Pinpoint the cell where the given text exists, returning its (X, Y) midpoint coordinate. 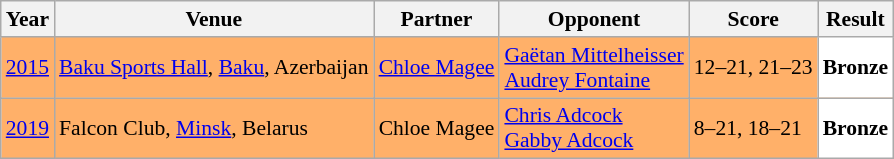
Baku Sports Hall, Baku, Azerbaijan (214, 68)
Opponent (594, 19)
12–21, 21–23 (754, 68)
Venue (214, 19)
Gaëtan Mittelheisser Audrey Fontaine (594, 68)
8–21, 18–21 (754, 128)
Result (856, 19)
2015 (28, 68)
Falcon Club, Minsk, Belarus (214, 128)
Year (28, 19)
2019 (28, 128)
Partner (437, 19)
Score (754, 19)
Chris Adcock Gabby Adcock (594, 128)
